Return [x, y] of the center of cell containing provided text 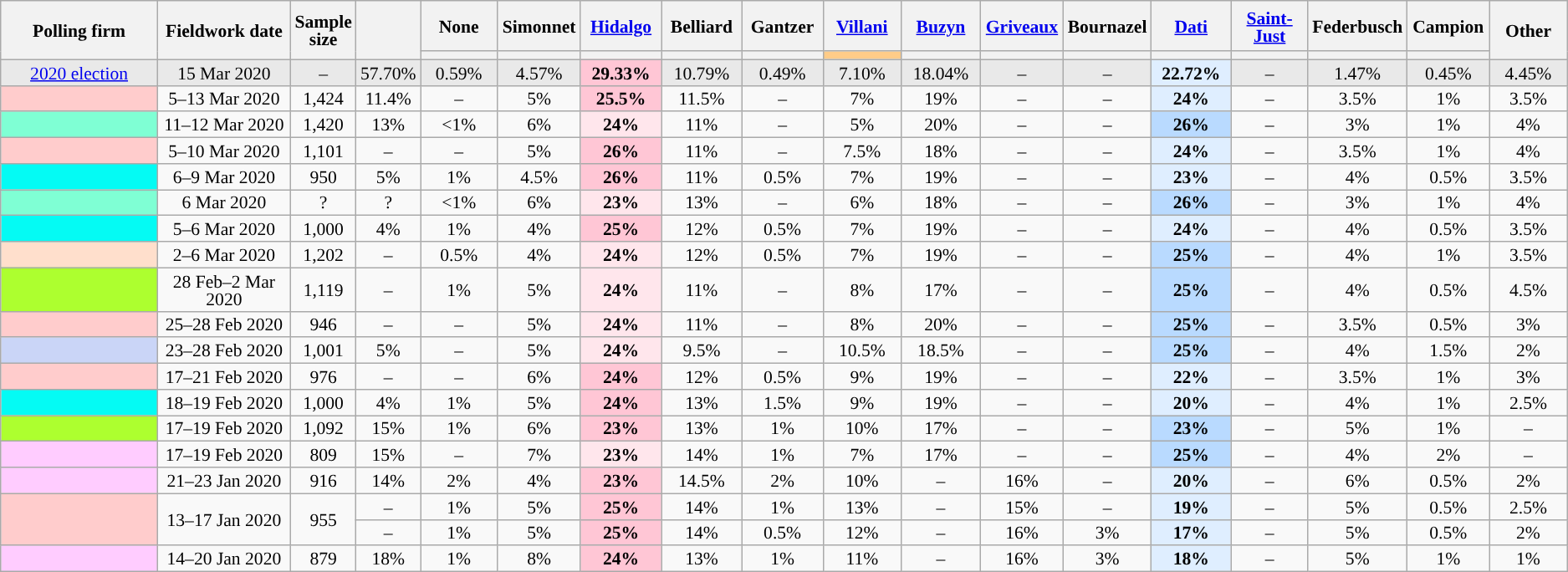
946 [323, 324]
17–21 Feb 2020 [224, 376]
Simonnet [539, 26]
5–13 Mar 2020 [224, 99]
Bournazel [1107, 26]
Hidalgo [621, 26]
1,420 [323, 125]
21–23 Jan 2020 [224, 480]
Campion [1448, 26]
Other [1528, 30]
11–12 Mar 2020 [224, 125]
950 [323, 177]
4.57% [539, 72]
10.79% [702, 72]
Buzyn [942, 26]
14–20 Jan 2020 [224, 559]
25.5% [621, 99]
18.5% [942, 351]
None [459, 26]
916 [323, 480]
7.5% [862, 151]
1.47% [1357, 72]
14.5% [702, 480]
7.10% [862, 72]
57.70% [388, 72]
0.45% [1448, 72]
0.49% [783, 72]
2020 election [79, 72]
23–28 Feb 2020 [224, 351]
22.72% [1191, 72]
2–6 Mar 2020 [224, 254]
1,119 [323, 289]
1,092 [323, 428]
11.4% [388, 99]
10.5% [862, 351]
Griveaux [1022, 26]
Federbusch [1357, 26]
4.45% [1528, 72]
1,101 [323, 151]
Polling firm [79, 30]
22% [1191, 376]
879 [323, 559]
1,424 [323, 99]
11.5% [702, 99]
Samplesize [323, 30]
Gantzer [783, 26]
28 Feb–2 Mar 2020 [224, 289]
18.04% [942, 72]
9.5% [702, 351]
13–17 Jan 2020 [224, 519]
18–19 Feb 2020 [224, 403]
976 [323, 376]
6–9 Mar 2020 [224, 177]
15 Mar 2020 [224, 72]
Dati [1191, 26]
Villani [862, 26]
Belliard [702, 26]
Saint-Just [1269, 26]
809 [323, 455]
5–6 Mar 2020 [224, 229]
1,001 [323, 351]
5–10 Mar 2020 [224, 151]
6 Mar 2020 [224, 202]
Fieldwork date [224, 30]
0.59% [459, 72]
955 [323, 519]
1,202 [323, 254]
25–28 Feb 2020 [224, 324]
29.33% [621, 72]
